For the text-containing cell, return its midpoint in [x, y] coordinate format. 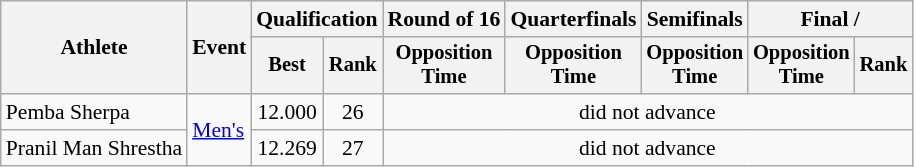
Qualification [316, 19]
12.269 [287, 148]
Final / [830, 19]
Pemba Sherpa [94, 112]
Event [219, 48]
26 [353, 112]
Pranil Man Shrestha [94, 148]
Best [287, 66]
27 [353, 148]
Round of 16 [444, 19]
Athlete [94, 48]
Semifinals [694, 19]
Men's [219, 130]
Quarterfinals [573, 19]
12.000 [287, 112]
